For the text-containing cell, return its midpoint in [X, Y] coordinate format. 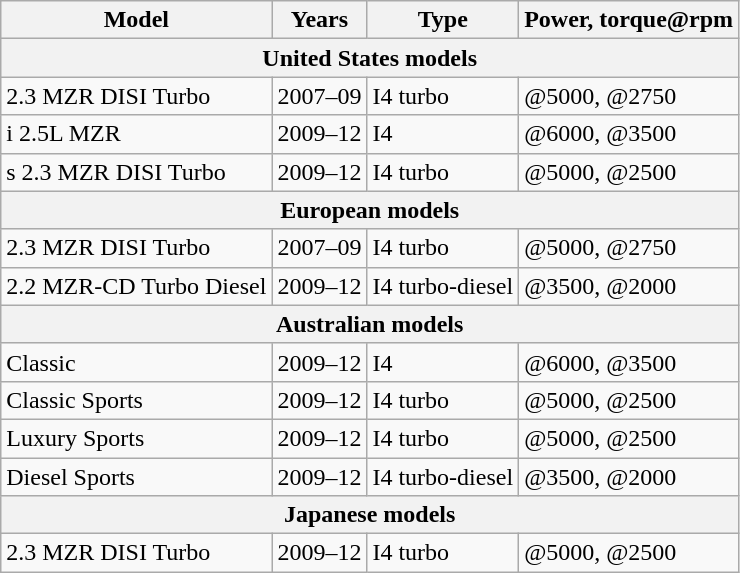
Luxury Sports [136, 438]
Classic Sports [136, 400]
Diesel Sports [136, 477]
Australian models [370, 324]
Type [443, 20]
Japanese models [370, 515]
Power, torque@rpm [629, 20]
2.2 MZR-CD Turbo Diesel [136, 286]
Model [136, 20]
European models [370, 210]
s 2.3 MZR DISI Turbo [136, 172]
i 2.5L MZR [136, 134]
United States models [370, 58]
Years [320, 20]
Classic [136, 362]
